Identify which cell holds the provided text, then report its (X, Y) central coordinate. 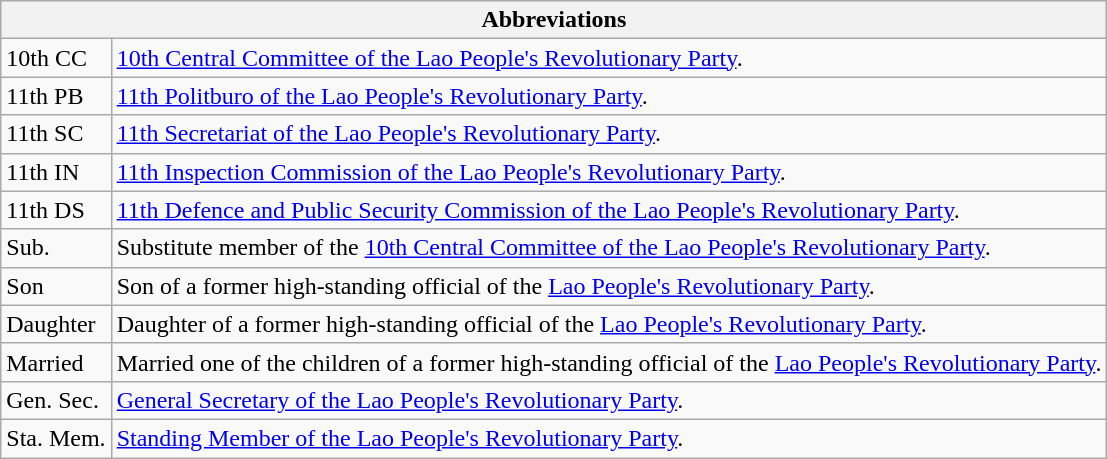
Married (56, 362)
Substitute member of the 10th Central Committee of the Lao People's Revolutionary Party. (609, 248)
Sta. Mem. (56, 438)
Sub. (56, 248)
11th PB (56, 96)
11th DS (56, 210)
Son (56, 286)
Son of a former high-standing official of the Lao People's Revolutionary Party. (609, 286)
11th Secretariat of the Lao People's Revolutionary Party. (609, 134)
Standing Member of the Lao People's Revolutionary Party. (609, 438)
11th IN (56, 172)
General Secretary of the Lao People's Revolutionary Party. (609, 400)
Daughter (56, 324)
Abbreviations (554, 20)
11th SC (56, 134)
Gen. Sec. (56, 400)
11th Inspection Commission of the Lao People's Revolutionary Party. (609, 172)
11th Defence and Public Security Commission of the Lao People's Revolutionary Party. (609, 210)
Daughter of a former high-standing official of the Lao People's Revolutionary Party. (609, 324)
10th Central Committee of the Lao People's Revolutionary Party. (609, 58)
11th Politburo of the Lao People's Revolutionary Party. (609, 96)
Married one of the children of a former high-standing official of the Lao People's Revolutionary Party. (609, 362)
10th CC (56, 58)
